Provide the (x, y) coordinate of the cell's center where the given text is located.  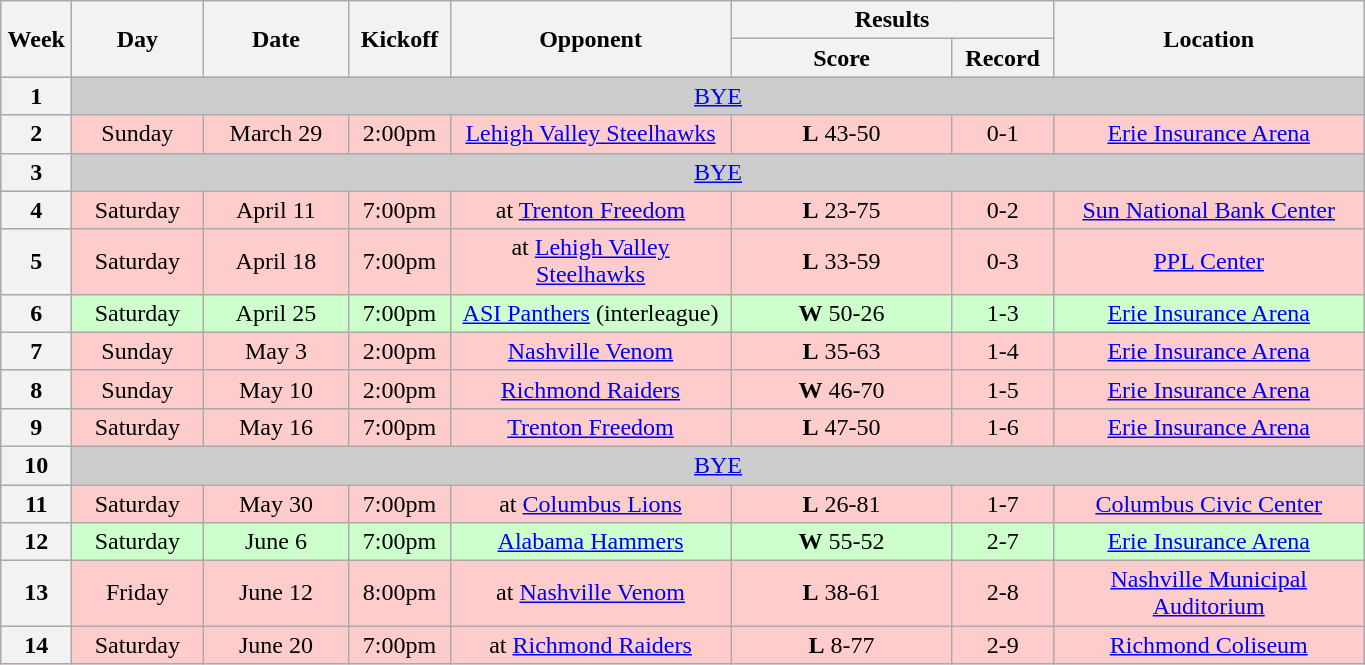
W 50-26 (842, 313)
Alabama Hammers (590, 542)
Week (36, 39)
Columbus Civic Center (1208, 503)
ASI Panthers (interleague) (590, 313)
April 18 (276, 262)
May 16 (276, 427)
14 (36, 645)
3 (36, 172)
Results (892, 20)
Nashville Venom (590, 351)
Location (1208, 39)
12 (36, 542)
L 47-50 (842, 427)
at Trenton Freedom (590, 210)
8 (36, 389)
June 6 (276, 542)
2-9 (1002, 645)
2 (36, 134)
L 23-75 (842, 210)
1-3 (1002, 313)
at Columbus Lions (590, 503)
June 12 (276, 594)
11 (36, 503)
1-7 (1002, 503)
Friday (138, 594)
Opponent (590, 39)
at Lehigh Valley Steelhawks (590, 262)
L 8-77 (842, 645)
2-7 (1002, 542)
Score (842, 58)
9 (36, 427)
May 3 (276, 351)
at Nashville Venom (590, 594)
8:00pm (400, 594)
0-3 (1002, 262)
Day (138, 39)
Trenton Freedom (590, 427)
10 (36, 465)
May 10 (276, 389)
0-2 (1002, 210)
Date (276, 39)
L 35-63 (842, 351)
L 43-50 (842, 134)
6 (36, 313)
March 29 (276, 134)
Lehigh Valley Steelhawks (590, 134)
Nashville Municipal Auditorium (1208, 594)
Record (1002, 58)
Richmond Raiders (590, 389)
1 (36, 96)
1-4 (1002, 351)
2-8 (1002, 594)
April 25 (276, 313)
13 (36, 594)
May 30 (276, 503)
1-5 (1002, 389)
W 46-70 (842, 389)
L 33-59 (842, 262)
1-6 (1002, 427)
Kickoff (400, 39)
April 11 (276, 210)
4 (36, 210)
June 20 (276, 645)
L 26-81 (842, 503)
7 (36, 351)
Sun National Bank Center (1208, 210)
5 (36, 262)
Richmond Coliseum (1208, 645)
L 38-61 (842, 594)
PPL Center (1208, 262)
0-1 (1002, 134)
W 55-52 (842, 542)
at Richmond Raiders (590, 645)
